Return the (X, Y) coordinate for the center point of the cell that contains the specified text.  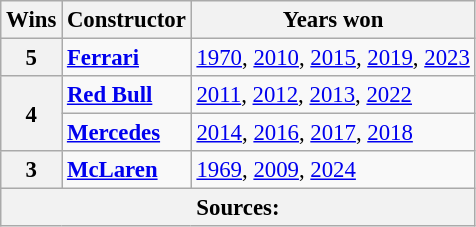
Years won (333, 20)
4 (32, 114)
2014, 2016, 2017, 2018 (333, 133)
Wins (32, 20)
2011, 2012, 2013, 2022 (333, 95)
1970, 2010, 2015, 2019, 2023 (333, 58)
Sources: (238, 208)
Red Bull (127, 95)
Ferrari (127, 58)
Mercedes (127, 133)
McLaren (127, 170)
5 (32, 58)
3 (32, 170)
Constructor (127, 20)
1969, 2009, 2024 (333, 170)
